Extract the [X, Y] coordinate from the center of the cell holding the provided text.  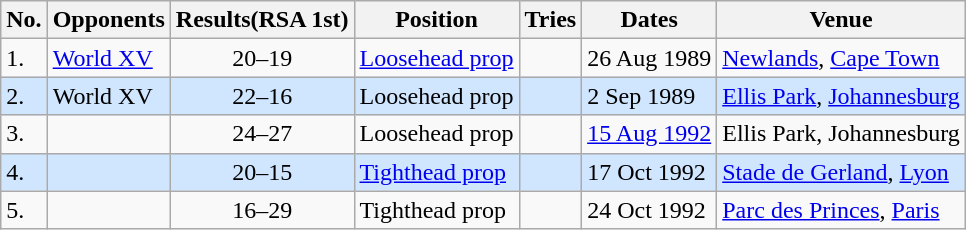
24 Oct 1992 [650, 210]
4. [24, 172]
24–27 [262, 134]
Venue [842, 20]
26 Aug 1989 [650, 58]
2. [24, 96]
16–29 [262, 210]
5. [24, 210]
No. [24, 20]
Parc des Princes, Paris [842, 210]
Results(RSA 1st) [262, 20]
20–15 [262, 172]
22–16 [262, 96]
15 Aug 1992 [650, 134]
Opponents [108, 20]
2 Sep 1989 [650, 96]
3. [24, 134]
1. [24, 58]
Newlands, Cape Town [842, 58]
Position [436, 20]
20–19 [262, 58]
17 Oct 1992 [650, 172]
Stade de Gerland, Lyon [842, 172]
Tries [550, 20]
Dates [650, 20]
